Provide the (X, Y) coordinate of the cell's center where the given text is located.  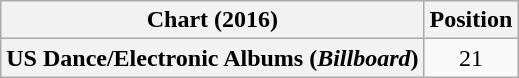
Chart (2016) (212, 20)
Position (471, 20)
US Dance/Electronic Albums (Billboard) (212, 58)
21 (471, 58)
